Capture the cell that displays the provided text and extract its (x, y) central coordinate. 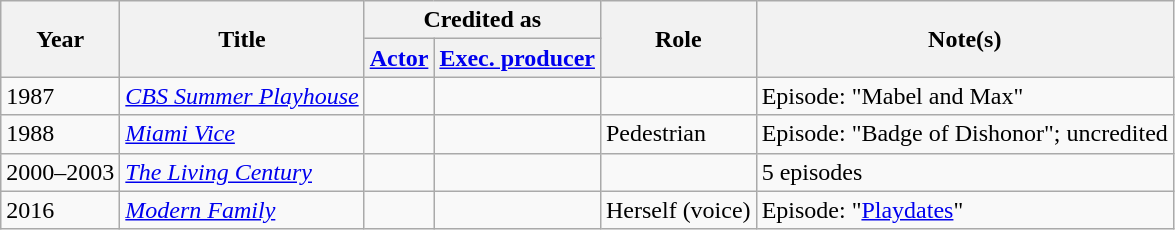
1987 (60, 96)
Episode: "Mabel and Max" (964, 96)
Modern Family (242, 210)
Year (60, 39)
Herself (voice) (678, 210)
5 episodes (964, 172)
Episode: "Badge of Dishonor"; uncredited (964, 134)
Role (678, 39)
2016 (60, 210)
Exec. producer (518, 58)
CBS Summer Playhouse (242, 96)
Pedestrian (678, 134)
The Living Century (242, 172)
Actor (399, 58)
2000–2003 (60, 172)
Title (242, 39)
Credited as (482, 20)
Miami Vice (242, 134)
Episode: "Playdates" (964, 210)
1988 (60, 134)
Note(s) (964, 39)
